Return [X, Y] of the center of cell containing provided text 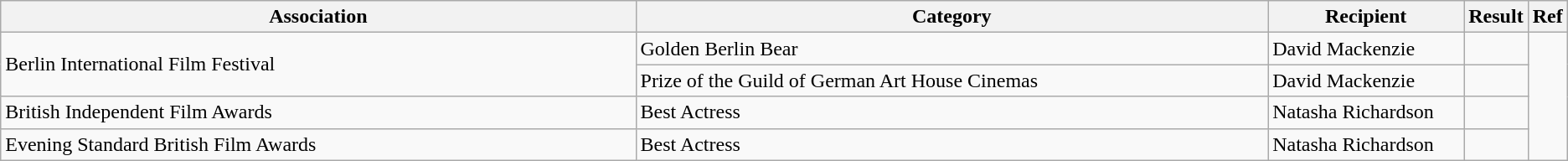
Result [1496, 17]
Golden Berlin Bear [952, 49]
Berlin International Film Festival [318, 65]
Association [318, 17]
British Independent Film Awards [318, 112]
Recipient [1366, 17]
Prize of the Guild of German Art House Cinemas [952, 80]
Category [952, 17]
Ref [1548, 17]
Evening Standard British Film Awards [318, 144]
